Provide the (x, y) coordinate of the cell's center where the given text is located.  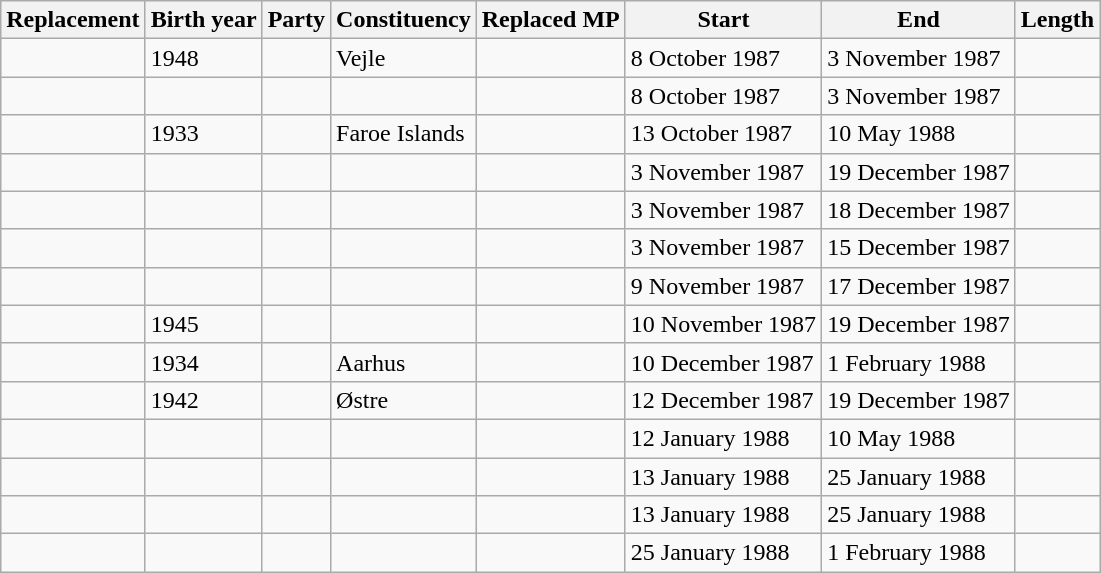
10 November 1987 (723, 324)
Start (723, 20)
Birth year (204, 20)
Østre (404, 400)
1933 (204, 134)
17 December 1987 (919, 286)
18 December 1987 (919, 210)
Vejle (404, 58)
1948 (204, 58)
13 October 1987 (723, 134)
Replaced MP (550, 20)
12 January 1988 (723, 438)
1934 (204, 362)
10 December 1987 (723, 362)
1942 (204, 400)
1945 (204, 324)
Replacement (73, 20)
9 November 1987 (723, 286)
Party (296, 20)
Length (1057, 20)
12 December 1987 (723, 400)
15 December 1987 (919, 248)
Faroe Islands (404, 134)
Constituency (404, 20)
End (919, 20)
Aarhus (404, 362)
